Detect which cell encompasses the target text, then output its [X, Y] center coordinate. 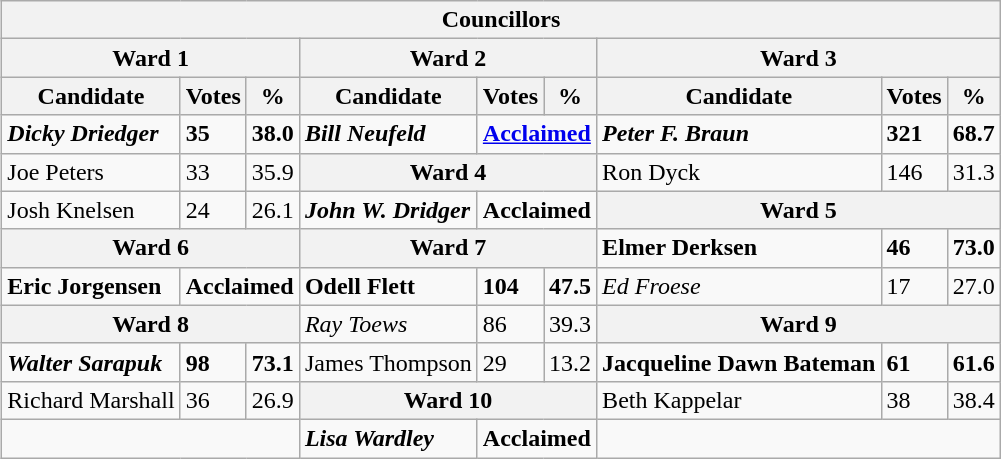
Ward 1 [151, 58]
Jacqueline Dawn Bateman [739, 362]
104 [510, 286]
Eric Jorgensen [91, 286]
29 [510, 362]
61 [914, 362]
73.1 [272, 362]
Walter Sarapuk [91, 362]
Joe Peters [91, 172]
24 [213, 210]
Bill Neufeld [388, 134]
Ron Dyck [739, 172]
27.0 [974, 286]
68.7 [974, 134]
Richard Marshall [91, 400]
Lisa Wardley [388, 438]
James Thompson [388, 362]
35.9 [272, 172]
Odell Flett [388, 286]
Elmer Derksen [739, 248]
61.6 [974, 362]
Ward 10 [448, 400]
Ward 2 [448, 58]
146 [914, 172]
Ward 6 [151, 248]
26.1 [272, 210]
47.5 [570, 286]
73.0 [974, 248]
Ward 4 [448, 172]
Ward 5 [799, 210]
17 [914, 286]
36 [213, 400]
86 [510, 324]
31.3 [974, 172]
Dicky Driedger [91, 134]
38.0 [272, 134]
38 [914, 400]
Ward 9 [799, 324]
26.9 [272, 400]
Ed Froese [739, 286]
Ward 8 [151, 324]
Ward 3 [799, 58]
Ward 7 [448, 248]
John W. Dridger [388, 210]
46 [914, 248]
38.4 [974, 400]
Ray Toews [388, 324]
Peter F. Braun [739, 134]
13.2 [570, 362]
Josh Knelsen [91, 210]
33 [213, 172]
98 [213, 362]
35 [213, 134]
321 [914, 134]
Beth Kappelar [739, 400]
Councillors [501, 20]
39.3 [570, 324]
